Return the (x, y) coordinate for the center point of the cell that contains the specified text.  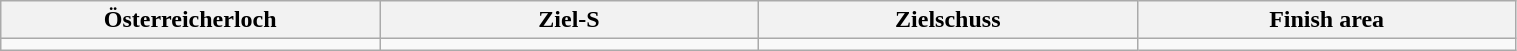
Ziel-S (570, 20)
Finish area (1326, 20)
Zielschuss (948, 20)
Österreicherloch (190, 20)
